Locate the cell with the specified text and output its [x, y] center coordinate. 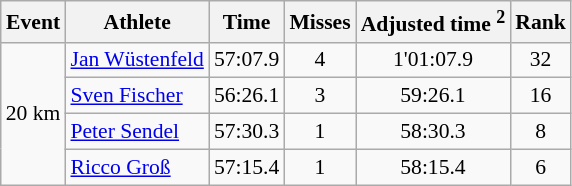
Time [246, 22]
Rank [540, 22]
56:26.1 [246, 96]
4 [320, 60]
57:30.3 [246, 132]
8 [540, 132]
Sven Fischer [136, 96]
Event [34, 22]
57:07.9 [246, 60]
Athlete [136, 22]
58:30.3 [434, 132]
20 km [34, 113]
57:15.4 [246, 167]
Adjusted time 2 [434, 22]
59:26.1 [434, 96]
Misses [320, 22]
Peter Sendel [136, 132]
Jan Wüstenfeld [136, 60]
Ricco Groß [136, 167]
58:15.4 [434, 167]
32 [540, 60]
1'01:07.9 [434, 60]
6 [540, 167]
3 [320, 96]
16 [540, 96]
